From the cell containing the given text, extract its center point as [X, Y] coordinate. 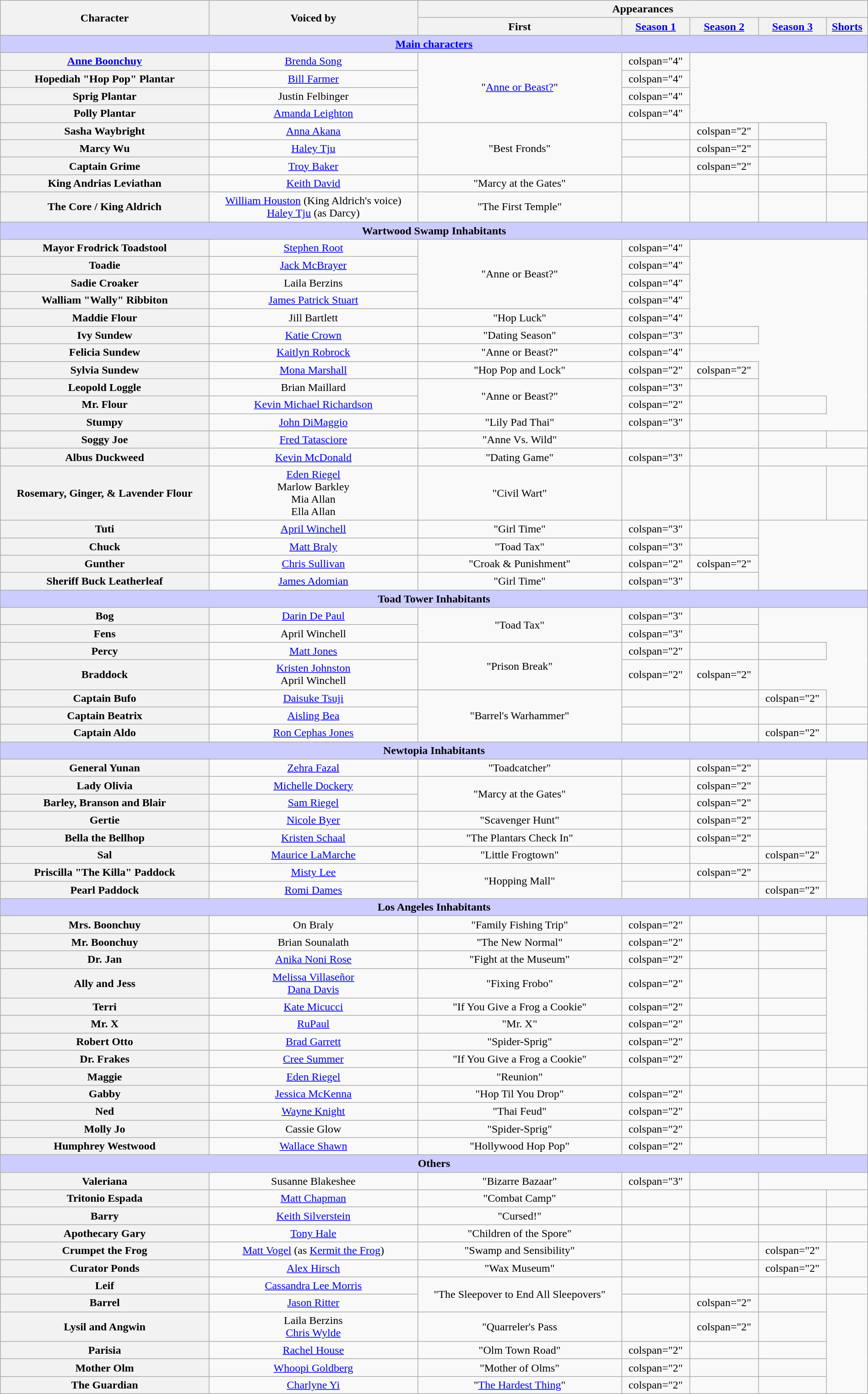
Tritonio Espada [105, 1199]
"Croak & Punishment" [520, 564]
Jessica McKenna [313, 1094]
Molly Jo [105, 1128]
Wayne Knight [313, 1111]
Sadie Croaker [105, 283]
James Adomian [313, 581]
William Houston (King Aldrich's voice)Haley Tju (as Darcy) [313, 207]
Brian Sounalath [313, 942]
"The Plantars Check In" [520, 837]
Character [105, 18]
"Fight at the Museum" [520, 960]
"The Hardest Thing" [520, 1385]
Laila BerzinsChris Wylde [313, 1327]
Kaitlyn Robrock [313, 353]
"Hop Til You Drop" [520, 1094]
Brad Garrett [313, 1041]
Romi Dames [313, 890]
Kate Micucci [313, 1007]
Sasha Waybright [105, 131]
Others [434, 1164]
Laila Berzins [313, 283]
Darin De Paul [313, 616]
"Scavenger Hunt" [520, 820]
Los Angeles Inhabitants [434, 907]
Captain Grime [105, 166]
"Children of the Spore" [520, 1233]
Parisia [105, 1350]
Tony Hale [313, 1233]
Matt Chapman [313, 1199]
Cassie Glow [313, 1128]
"Dating Season" [520, 335]
"Little Frogtown" [520, 855]
Pearl Paddock [105, 890]
Jason Ritter [313, 1303]
Gertie [105, 820]
Zehra Fazal [313, 768]
Maddie Flour [105, 318]
Daisuke Tsuji [313, 698]
King Andrias Leviathan [105, 183]
Toad Tower Inhabitants [434, 599]
Newtopia Inhabitants [434, 750]
RuPaul [313, 1024]
"Toadcatcher" [520, 768]
Mona Marshall [313, 370]
"Hop Pop and Lock" [520, 370]
"Olm Town Road" [520, 1350]
Bella the Bellhop [105, 837]
Mother Olm [105, 1367]
Susanne Blakeshee [313, 1181]
Albus Duckweed [105, 457]
Matt Braly [313, 546]
Ivy Sundew [105, 335]
Tuti [105, 529]
Ally and Jess [105, 983]
Curator Ponds [105, 1268]
"Bizarre Bazaar" [520, 1181]
Gabby [105, 1094]
Matt Jones [313, 651]
Crumpet the Frog [105, 1251]
"Hollywood Hop Pop" [520, 1146]
Sam Riegel [313, 803]
Lysil and Angwin [105, 1327]
Barrel [105, 1303]
Season 2 [724, 27]
Chris Sullivan [313, 564]
Anna Akana [313, 131]
Captain Beatrix [105, 716]
"Wax Museum" [520, 1268]
Voiced by [313, 18]
Eden RiegelMarlow BarkleyMia AllanElla Allan [313, 493]
Nicole Byer [313, 820]
Dr. Jan [105, 960]
Sylvia Sundew [105, 370]
Dr. Frakes [105, 1059]
Stumpy [105, 422]
On Braly [313, 925]
Jack McBrayer [313, 266]
Valeriana [105, 1181]
Aisling Bea [313, 716]
Apothecary Gary [105, 1233]
Shorts [847, 27]
Sal [105, 855]
Mr. Flour [105, 405]
Justin Felbinger [313, 96]
"Reunion" [520, 1076]
Bill Farmer [313, 79]
"Best Fronds" [520, 148]
Chuck [105, 546]
Kristen Schaal [313, 837]
Fred Tatasciore [313, 439]
Cassandra Lee Morris [313, 1286]
John DiMaggio [313, 422]
Mr. X [105, 1024]
Katie Crown [313, 335]
Maggie [105, 1076]
Season 1 [656, 27]
Jill Bartlett [313, 318]
Appearances [643, 9]
Kristen JohnstonApril Winchell [313, 675]
Matt Vogel (as Kermit the Frog) [313, 1251]
Michelle Dockery [313, 785]
Leopold Loggle [105, 387]
Marcy Wu [105, 148]
Sprig Plantar [105, 96]
Haley Tju [313, 148]
Brian Maillard [313, 387]
"Dating Game" [520, 457]
Percy [105, 651]
Wartwood Swamp Inhabitants [434, 230]
"The Sleepover to End All Sleepovers" [520, 1294]
Braddock [105, 675]
Brenda Song [313, 61]
Fens [105, 634]
The Guardian [105, 1385]
Captain Bufo [105, 698]
Misty Lee [313, 873]
Maurice LaMarche [313, 855]
Alex Hirsch [313, 1268]
Ned [105, 1111]
General Yunan [105, 768]
"Hopping Mall" [520, 881]
Captain Aldo [105, 733]
Ron Cephas Jones [313, 733]
Terri [105, 1007]
"Mother of Olms" [520, 1367]
Soggy Joe [105, 439]
The Core / King Aldrich [105, 207]
"Civil Wart" [520, 493]
Kevin Michael Richardson [313, 405]
Felicia Sundew [105, 353]
"Family Fishing Trip" [520, 925]
First [520, 27]
Robert Otto [105, 1041]
Troy Baker [313, 166]
Toadie [105, 266]
"Prison Break" [520, 666]
Amanda Leighton [313, 114]
Season 3 [792, 27]
"Cursed!" [520, 1216]
Sheriff Buck Leatherleaf [105, 581]
Mayor Frodrick Toadstool [105, 248]
Kevin McDonald [313, 457]
Anika Noni Rose [313, 960]
Cree Summer [313, 1059]
"Fixing Frobo" [520, 983]
Main characters [434, 44]
Anne Boonchuy [105, 61]
Polly Plantar [105, 114]
Gunther [105, 564]
Priscilla "The Killa" Paddock [105, 873]
James Patrick Stuart [313, 300]
Stephen Root [313, 248]
"The New Normal" [520, 942]
Barley, Branson and Blair [105, 803]
"The First Temple" [520, 207]
"Thai Feud" [520, 1111]
Charlyne Yi [313, 1385]
Walliam "Wally" Ribbiton [105, 300]
"Anne Vs. Wild" [520, 439]
Melissa VillaseñorDana Davis [313, 983]
Rosemary, Ginger, & Lavender Flour [105, 493]
"Mr. X" [520, 1024]
Hopediah "Hop Pop" Plantar [105, 79]
"Barrel's Warhammer" [520, 716]
"Swamp and Sensibility" [520, 1251]
Leif [105, 1286]
Mr. Boonchuy [105, 942]
Rachel House [313, 1350]
Whoopi Goldberg [313, 1367]
Bog [105, 616]
Keith David [313, 183]
"Lily Pad Thai" [520, 422]
"Combat Camp" [520, 1199]
Mrs. Boonchuy [105, 925]
"Hop Luck" [520, 318]
Lady Olivia [105, 785]
Barry [105, 1216]
Eden Riegel [313, 1076]
"Quarreler's Pass [520, 1327]
Wallace Shawn [313, 1146]
Humphrey Westwood [105, 1146]
Keith Silverstein [313, 1216]
